Pinpoint the cell where the given text exists, returning its (x, y) midpoint coordinate. 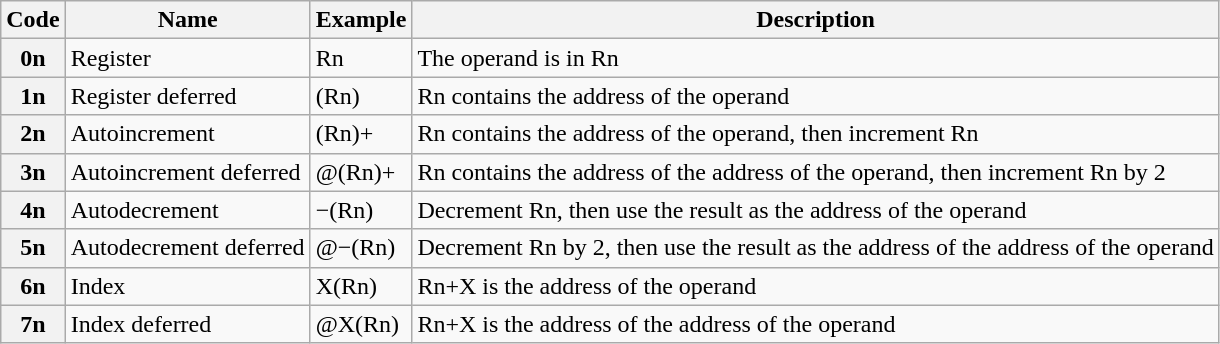
Register (188, 58)
Example (361, 20)
0n (33, 58)
Decrement Rn, then use the result as the address of the operand (816, 210)
Autoincrement (188, 134)
6n (33, 286)
@(Rn)+ (361, 172)
4n (33, 210)
Rn (361, 58)
Index (188, 286)
X(Rn) (361, 286)
Decrement Rn by 2, then use the result as the address of the address of the operand (816, 248)
(Rn) (361, 96)
1n (33, 96)
@X(Rn) (361, 324)
−(Rn) (361, 210)
The operand is in Rn (816, 58)
@−(Rn) (361, 248)
Rn contains the address of the operand, then increment Rn (816, 134)
7n (33, 324)
Autoincrement deferred (188, 172)
3n (33, 172)
Description (816, 20)
Rn+X is the address of the address of the operand (816, 324)
Rn+X is the address of the operand (816, 286)
Autodecrement deferred (188, 248)
2n (33, 134)
Code (33, 20)
5n (33, 248)
Autodecrement (188, 210)
Name (188, 20)
Register deferred (188, 96)
(Rn)+ (361, 134)
Index deferred (188, 324)
Rn contains the address of the address of the operand, then increment Rn by 2 (816, 172)
Rn contains the address of the operand (816, 96)
